From the cell containing the given text, extract its center point as (X, Y) coordinate. 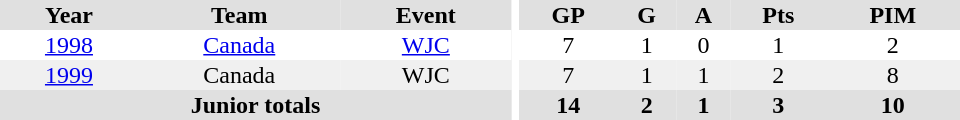
Year (69, 15)
10 (893, 105)
G (646, 15)
Junior totals (256, 105)
14 (568, 105)
Team (240, 15)
8 (893, 75)
A (704, 15)
GP (568, 15)
PIM (893, 15)
1998 (69, 45)
1999 (69, 75)
Pts (778, 15)
3 (778, 105)
0 (704, 45)
Event (426, 15)
